Find where the given text appears and provide that cell's center as [X, Y] coordinate. 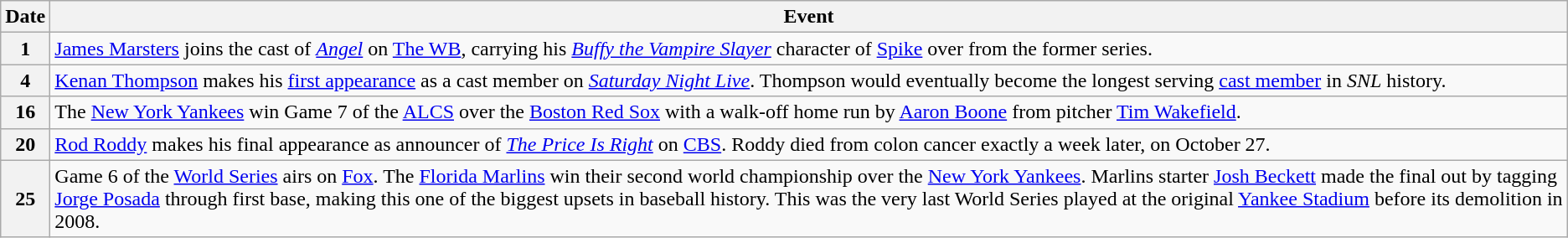
Event [809, 17]
1 [25, 49]
20 [25, 144]
16 [25, 112]
4 [25, 80]
Date [25, 17]
The New York Yankees win Game 7 of the ALCS over the Boston Red Sox with a walk-off home run by Aaron Boone from pitcher Tim Wakefield. [809, 112]
Rod Roddy makes his final appearance as announcer of The Price Is Right on CBS. Roddy died from colon cancer exactly a week later, on October 27. [809, 144]
James Marsters joins the cast of Angel on The WB, carrying his Buffy the Vampire Slayer character of Spike over from the former series. [809, 49]
25 [25, 199]
